Return (x, y) of the center of cell containing provided text 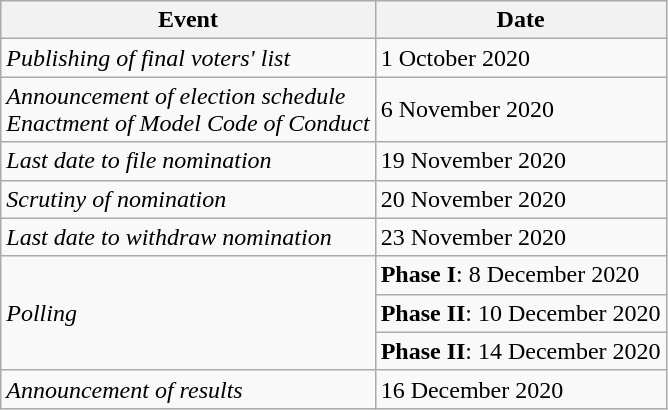
Event (188, 20)
Announcement of election scheduleEnactment of Model Code of Conduct (188, 110)
Last date to withdraw nomination (188, 237)
Publishing of final voters' list (188, 58)
23 November 2020 (520, 237)
Phase II: 10 December 2020 (520, 313)
20 November 2020 (520, 199)
Scrutiny of nomination (188, 199)
Phase I: 8 December 2020 (520, 275)
Date (520, 20)
Announcement of results (188, 389)
6 November 2020 (520, 110)
16 December 2020 (520, 389)
Polling (188, 313)
1 October 2020 (520, 58)
19 November 2020 (520, 161)
Phase II: 14 December 2020 (520, 351)
Last date to file nomination (188, 161)
